Return (X, Y) of the center of cell containing provided text 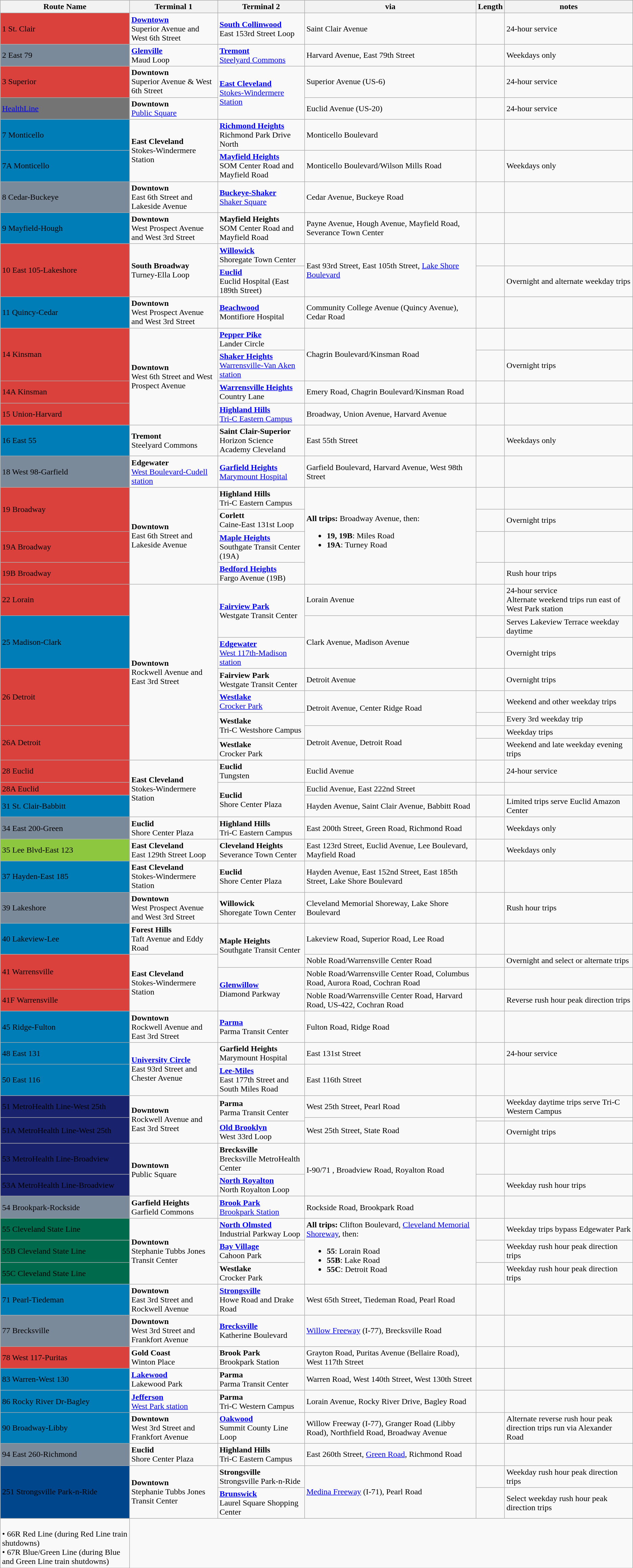
Chagrin Boulevard/Kinsman Road (390, 354)
DowntownEast 3rd Street and Rockwell Avenue (174, 1300)
West 25th Street, State Road (390, 1130)
Weekday trips (569, 732)
Limited trips serve Euclid Amazon Center (569, 806)
Garfield Boulevard, Harvard Avenue, West 98th Street (390, 472)
All trips: Broadway Avenue, then:19, 19B: Miles Road19A: Turney Road (390, 536)
Bedford HeightsFargo Avenue (19B) (261, 573)
Weekday rush hour trips (569, 1185)
Monticello Boulevard (390, 135)
Cleveland HeightsSeverance Town Center (261, 850)
Rockside Road, Brookpark Road (390, 1207)
Payne Avenue, Hough Avenue, Mayfield Road, Severance Town Center (390, 228)
19 Broadway (65, 509)
Noble Road/Warrensville Center Road, Harvard Road, US-422, Cochran Road (390, 1000)
Route Name (65, 7)
EuclidEuclid Hospital (East 189th Street) (261, 281)
31 St. Clair-Babbitt (65, 806)
East 116th Street (390, 1080)
51 MetroHealth Line-West 25th (65, 1106)
15 Union-Harvard (65, 414)
53A MetroHealth Line-Broadview (65, 1185)
55 Cleveland State Line (65, 1229)
GlenvilleMaud Loop (174, 55)
Fulton Road, Ridge Road (390, 1027)
East 260th Street, Green Road, Richmond Road (390, 1454)
Detroit Avenue, Detroit Road (390, 743)
28A Euclid (65, 789)
Noble Road/Warrensville Center Road, Columbus Road, Aurora Road, Cochran Road (390, 978)
3 Superior (65, 82)
Overnight and select or alternate trips (569, 961)
Forest HillsTaft Avenue and Eddy Road (174, 939)
Willow Freeway (I-77), Granger Road (Libby Road), Northfield Road, Broadway Avenue (390, 1428)
South CollinwoodEast 153rd Street Loop (261, 29)
EdgewaterWest Boulevard-Cudell station (174, 472)
Broadway, Union Avenue, Harvard Avenue (390, 414)
DowntownSuperior Avenue and West 6th Street (174, 29)
71 Pearl-Tiedeman (65, 1300)
Detroit Avenue, Center Ridge Road (390, 708)
94 East 260-Richmond (65, 1454)
86 Rocky River Dr-Bagley (65, 1401)
Weekday trips bypass Edgewater Park (569, 1229)
10 East 105-Lakeshore (65, 270)
CorlettCaine-East 131st Loop (261, 520)
Hayden Avenue, East 152nd Street, East 185th Street, Lake Shore Boulevard (390, 877)
53 MetroHealth Line-Broadview (65, 1159)
251 Strongsville Park-n-Ride (65, 1492)
Old BrooklynWest 33rd Loop (261, 1132)
26 Detroit (65, 697)
JeffersonWest Park station (174, 1401)
40 Lakeview-Lee (65, 939)
37 Hayden-East 185 (65, 877)
All trips: Clifton Boulevard, Cleveland Memorial Shoreway, then:55: Lorain Road55B: Lake Road55C: Detroit Road (390, 1251)
Shaker HeightsWarrensville-Van Aken station (261, 366)
via (390, 7)
Noble Road/Warrensville Center Road (390, 961)
BrecksvilleBrecksville MetroHealth Center (261, 1159)
7 Monticello (65, 135)
Alternate reverse rush hour peak direction trips run via Alexander Road (569, 1428)
Euclid Avenue, East 222nd Street (390, 789)
Pepper PikeLander Circle (261, 339)
Reverse rush hour peak direction trips (569, 1000)
University CircleEast 93rd Street and Chester Avenue (174, 1069)
Warren Road, West 140th Street, West 130th Street (390, 1379)
78 West 117-Puritas (65, 1357)
9 Mayfield-Hough (65, 228)
90 Broadway-Libby (65, 1428)
BeachwoodMontifiore Hospital (261, 312)
DowntownWest 6th Street and West Prospect Avenue (174, 376)
Terminal 2 (261, 7)
Length (490, 7)
Cedar Avenue, Buckeye Road (390, 197)
East 131st Street (390, 1053)
Terminal 1 (174, 7)
Willow Freeway (I-77), Brecksville Road (390, 1331)
Monticello Boulevard/Wilson Mills Road (390, 166)
ParmaTri-C Western Campus (261, 1401)
Maple HeightsSouthgate Transit Center (19A) (261, 547)
East 123rd Street, Euclid Avenue, Lee Boulevard, Mayfield Road (390, 850)
14A Kinsman (65, 392)
50 East 116 (65, 1080)
Superior Avenue (US-6) (390, 82)
Serves Lakeview Terrace weekday daytime (569, 627)
Euclid Avenue (390, 771)
25 Madison-Clark (65, 642)
HealthLine (65, 108)
East 93rd Street, East 105th Street, Lake Shore Boulevard (390, 270)
Saint Clair Avenue (390, 29)
EuclidTungsten (261, 771)
EdgewaterWest 117th-Madison station (261, 653)
Overnight and alternate weekday trips (569, 281)
DowntownSuperior Avenue & West 6th Street (174, 82)
WestlakeTri-C Westshore Campus (261, 725)
• 66R Red Line (during Red Line train shutdowns)• 67R Blue/Green Line (during Blue and Green Line train shutdowns) (65, 1543)
8 Cedar-Buckeye (65, 197)
41F Warrensville (65, 1000)
26A Detroit (65, 743)
Oakwood Summit County Line Loop (261, 1428)
35 Lee Blvd-East 123 (65, 850)
StrongsvilleHowe Road and Drake Road (261, 1300)
North Royalton North Royalton Loop (261, 1185)
Grayton Road, Puritas Avenue (Bellaire Road), West 117th Street (390, 1357)
45 Ridge-Fulton (65, 1027)
North OlmstedIndustrial Parkway Loop (261, 1229)
14 Kinsman (65, 354)
Cleveland Memorial Shoreway, Lake Shore Boulevard (390, 908)
18 West 98-Garfield (65, 472)
Every 3rd weekday trip (569, 719)
54 Brookpark-Rockside (65, 1207)
LakewoodLakewood Park (174, 1379)
2 East 79 (65, 55)
19B Broadway (65, 573)
Lorain Avenue (390, 600)
39 Lakeshore (65, 908)
48 East 131 (65, 1053)
Maple HeightsSouthgate Transit Center (261, 945)
Warrensville HeightsCountry Lane (261, 392)
Emery Road, Chagrin Boulevard/Kinsman Road (390, 392)
West 25th Street, Pearl Road (390, 1106)
BrunswickLaurel Square Shopping Center (261, 1503)
Lorain Avenue, Rocky River Drive, Bagley Road (390, 1401)
East 55th Street (390, 441)
Richmond HeightsRichmond Park Drive North (261, 135)
11 Quincy-Cedar (65, 312)
notes (569, 7)
16 East 55 (65, 441)
Lee-MilesEast 177th Street and South Miles Road (261, 1080)
GlenwillowDiamond Parkway (261, 989)
Euclid Avenue (US-20) (390, 108)
South BroadwayTurney-Ella Loop (174, 270)
Clark Avenue, Madison Avenue (390, 642)
83 Warren-West 130 (65, 1379)
51A MetroHealth Line-West 25th (65, 1130)
22 Lorain (65, 600)
BrecksvilleKatherine Boulevard (261, 1331)
Garfield HeightsGarfield Commons (174, 1207)
Bay VillageCahoon Park (261, 1251)
55C Cleveland State Line (65, 1273)
Detroit Avenue (390, 679)
West 65th Street, Tiedeman Road, Pearl Road (390, 1300)
East 200th Street, Green Road, Richmond Road (390, 828)
24-hour serviceAlternate weekend trips run east of West Park station (569, 600)
Gold CoastWinton Place (174, 1357)
StrongsvilleStrongsville Park-n-Ride (261, 1476)
Weekday daytime trips serve Tri-C Western Campus (569, 1106)
Lakeview Road, Superior Road, Lee Road (390, 939)
Weekend and late weekday evening trips (569, 750)
1 St. Clair (65, 29)
Harvard Avenue, East 79th Street (390, 55)
Hayden Avenue, Saint Clair Avenue, Babbitt Road (390, 806)
Community College Avenue (Quincy Avenue), Cedar Road (390, 312)
Select weekday rush hour peak direction trips (569, 1503)
I-90/71 , Broadview Road, Royalton Road (390, 1170)
Buckeye-ShakerShaker Square (261, 197)
Saint Clair-SuperiorHorizon Science Academy Cleveland (261, 441)
7A Monticello (65, 166)
Weekend and other weekday trips (569, 702)
34 East 200-Green (65, 828)
41 Warrensville (65, 972)
55B Cleveland State Line (65, 1251)
19A Broadway (65, 547)
77 Brecksville (65, 1331)
28 Euclid (65, 771)
Medina Freeway (I-71), Pearl Road (390, 1492)
East ClevelandEast 129th Street Loop (174, 850)
